Search for the cell housing the specified text and yield its [x, y] center coordinate. 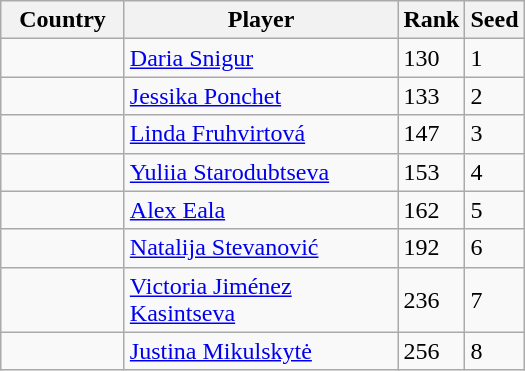
236 [432, 300]
Victoria Jiménez Kasintseva [261, 300]
4 [494, 172]
1 [494, 58]
5 [494, 210]
7 [494, 300]
Rank [432, 20]
133 [432, 96]
153 [432, 172]
Jessika Ponchet [261, 96]
Daria Snigur [261, 58]
6 [494, 248]
192 [432, 248]
Alex Eala [261, 210]
147 [432, 134]
2 [494, 96]
8 [494, 351]
Seed [494, 20]
130 [432, 58]
Linda Fruhvirtová [261, 134]
256 [432, 351]
Yuliia Starodubtseva [261, 172]
Justina Mikulskytė [261, 351]
Player [261, 20]
Country [63, 20]
Natalija Stevanović [261, 248]
3 [494, 134]
162 [432, 210]
